Extract the (X, Y) coordinate from the center of the cell holding the provided text.  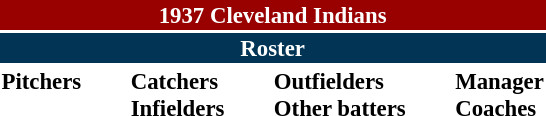
1937 Cleveland Indians (272, 15)
Roster (272, 48)
